From the cell containing the given text, extract its center point as [X, Y] coordinate. 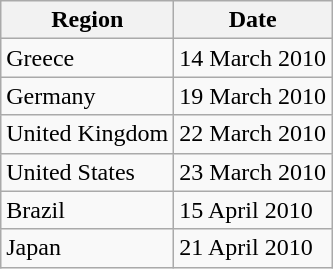
Date [253, 20]
Greece [88, 58]
United Kingdom [88, 134]
19 March 2010 [253, 96]
22 March 2010 [253, 134]
23 March 2010 [253, 172]
Japan [88, 248]
21 April 2010 [253, 248]
Germany [88, 96]
Brazil [88, 210]
Region [88, 20]
United States [88, 172]
14 March 2010 [253, 58]
15 April 2010 [253, 210]
